Determine the (X, Y) coordinate at the center of the cell enclosing the given text.  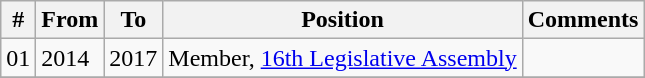
Comments (583, 20)
Position (342, 20)
Member, 16th Legislative Assembly (342, 58)
From (70, 20)
2014 (70, 58)
01 (18, 58)
# (18, 20)
To (134, 20)
2017 (134, 58)
